Pinpoint the cell where the given text exists, returning its [X, Y] midpoint coordinate. 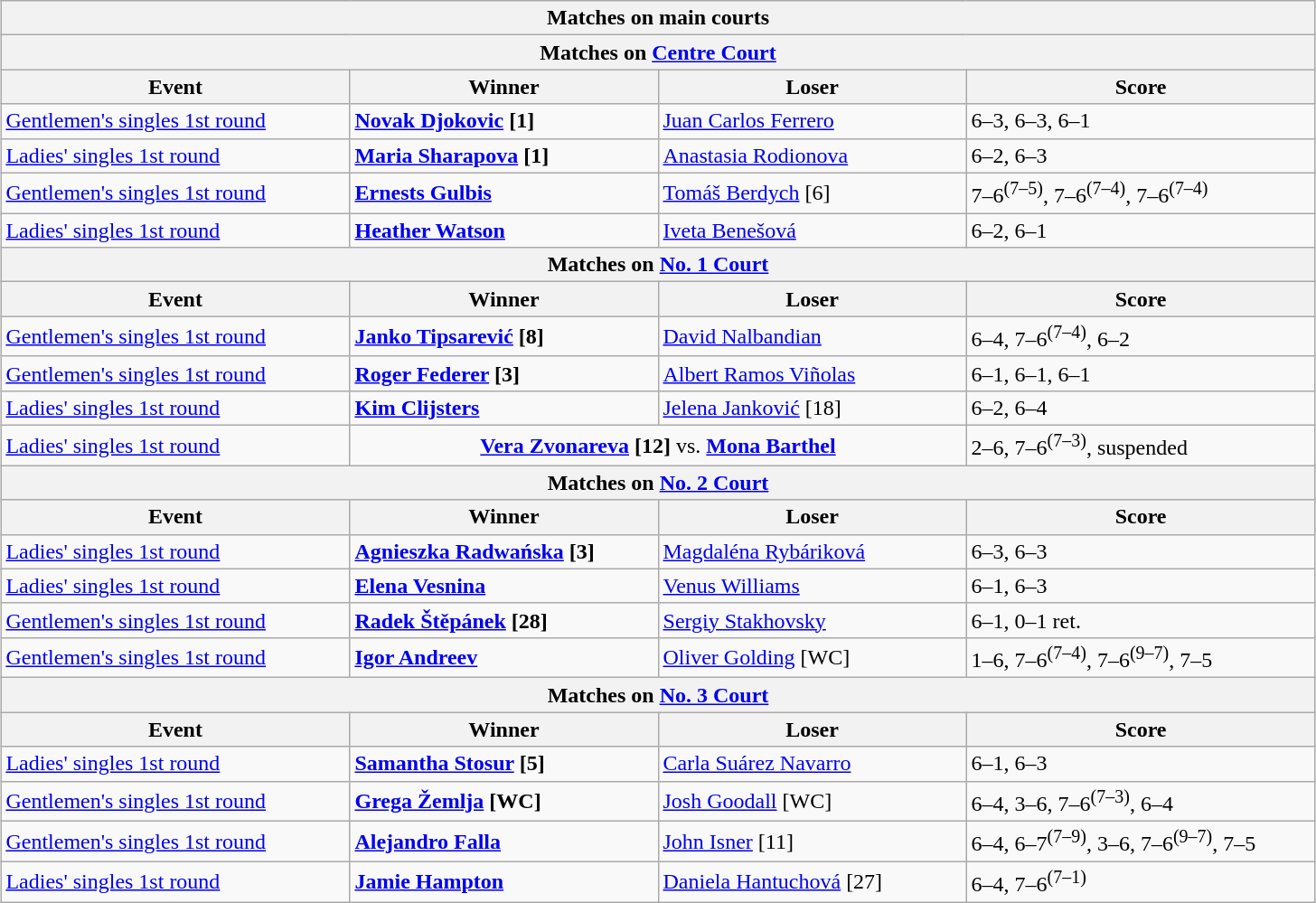
Vera Zvonareva [12] vs. Mona Barthel [658, 445]
Matches on No. 1 Court [658, 265]
1–6, 7–6(7–4), 7–6(9–7), 7–5 [1141, 658]
2–6, 7–6(7–3), suspended [1141, 445]
6–1, 0–1 ret. [1141, 620]
6–3, 6–3 [1141, 551]
Tomáš Berdych [6] [812, 193]
Radek Štěpánek [28] [504, 620]
6–4, 6–7(7–9), 3–6, 7–6(9–7), 7–5 [1141, 842]
Elena Vesnina [504, 586]
Oliver Golding [WC] [812, 658]
6–2, 6–1 [1141, 230]
Matches on Centre Court [658, 52]
6–2, 6–3 [1141, 155]
David Nalbandian [812, 336]
Maria Sharapova [1] [504, 155]
7–6(7–5), 7–6(7–4), 7–6(7–4) [1141, 193]
Iveta Benešová [812, 230]
Magdaléna Rybáriková [812, 551]
Novak Djokovic [1] [504, 121]
John Isner [11] [812, 842]
Anastasia Rodionova [812, 155]
Jelena Janković [18] [812, 408]
Ernests Gulbis [504, 193]
6–4, 3–6, 7–6(7–3), 6–4 [1141, 801]
Juan Carlos Ferrero [812, 121]
Igor Andreev [504, 658]
Heather Watson [504, 230]
Matches on No. 3 Court [658, 695]
6–4, 7–6(7–4), 6–2 [1141, 336]
Venus Williams [812, 586]
6–3, 6–3, 6–1 [1141, 121]
Josh Goodall [WC] [812, 801]
6–1, 6–1, 6–1 [1141, 373]
Sergiy Stakhovsky [812, 620]
Matches on No. 2 Court [658, 483]
Jamie Hampton [504, 882]
Daniela Hantuchová [27] [812, 882]
Agnieszka Radwańska [3] [504, 551]
Janko Tipsarević [8] [504, 336]
Grega Žemlja [WC] [504, 801]
Albert Ramos Viñolas [812, 373]
Kim Clijsters [504, 408]
Carla Suárez Navarro [812, 764]
Alejandro Falla [504, 842]
6–4, 7–6(7–1) [1141, 882]
6–2, 6–4 [1141, 408]
Matches on main courts [658, 18]
Samantha Stosur [5] [504, 764]
Roger Federer [3] [504, 373]
